From the cell containing the given text, extract its center point as [X, Y] coordinate. 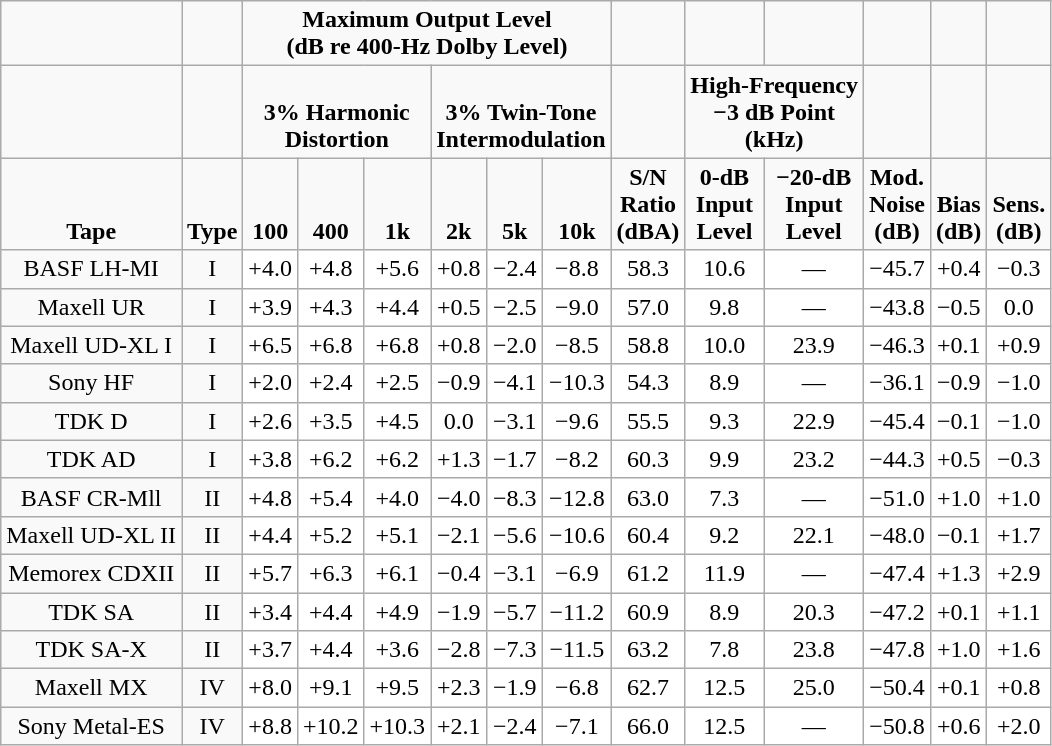
+0.9 [1019, 345]
−47.4 [896, 573]
+5.4 [330, 497]
3% Twin-Tone Intermodulation [521, 112]
60.9 [648, 611]
61.2 [648, 573]
+8.8 [270, 726]
10.6 [724, 269]
+4.5 [398, 421]
−1.7 [515, 459]
High-Frequency −3 dB Point (kHz) [774, 112]
−20-dBInputLevel [814, 204]
9.9 [724, 459]
1k [398, 204]
10k [577, 204]
−44.3 [896, 459]
−4.0 [459, 497]
2k [459, 204]
+5.6 [398, 269]
−46.3 [896, 345]
63.2 [648, 650]
−11.5 [577, 650]
−8.8 [577, 269]
9.8 [724, 307]
+2.3 [459, 688]
TDK SA [92, 611]
+3.7 [270, 650]
+3.6 [398, 650]
9.2 [724, 535]
TDK D [92, 421]
−7.3 [515, 650]
−8.5 [577, 345]
−6.9 [577, 573]
+2.9 [1019, 573]
+0.6 [958, 726]
Maximum Output Level(dB re 400-Hz Dolby Level) [427, 34]
100 [270, 204]
57.0 [648, 307]
+10.2 [330, 726]
+1.7 [1019, 535]
Memorex CDXII [92, 573]
−12.8 [577, 497]
+5.1 [398, 535]
+2.1 [459, 726]
58.8 [648, 345]
+5.2 [330, 535]
+4.9 [398, 611]
−10.3 [577, 383]
Maxell UR [92, 307]
+9.5 [398, 688]
400 [330, 204]
−5.7 [515, 611]
+9.1 [330, 688]
9.3 [724, 421]
+2.5 [398, 383]
+2.6 [270, 421]
−0.4 [459, 573]
−7.1 [577, 726]
55.5 [648, 421]
−9.6 [577, 421]
S/NRatio(dBA) [648, 204]
Bias(dB) [958, 204]
−50.4 [896, 688]
23.9 [814, 345]
58.3 [648, 269]
−2.8 [459, 650]
Maxell UD-XL II [92, 535]
−50.8 [896, 726]
0-dBInputLevel [724, 204]
11.9 [724, 573]
−0.5 [958, 307]
+0.4 [958, 269]
Type [212, 204]
−9.0 [577, 307]
+8.0 [270, 688]
BASF CR-Mll [92, 497]
−8.2 [577, 459]
60.4 [648, 535]
Sony HF [92, 383]
Sony Metal-ES [92, 726]
66.0 [648, 726]
+6.1 [398, 573]
+5.7 [270, 573]
+1.1 [1019, 611]
+4.3 [330, 307]
−5.6 [515, 535]
−47.8 [896, 650]
−48.0 [896, 535]
60.3 [648, 459]
BASF LH-MI [92, 269]
+1.6 [1019, 650]
−6.8 [577, 688]
22.9 [814, 421]
+3.8 [270, 459]
Maxell MX [92, 688]
−2.1 [459, 535]
3% Harmonic Distortion [337, 112]
Sens.(dB) [1019, 204]
−45.7 [896, 269]
−47.2 [896, 611]
−2.5 [515, 307]
−2.0 [515, 345]
−51.0 [896, 497]
23.8 [814, 650]
62.7 [648, 688]
Tape [92, 204]
7.3 [724, 497]
22.1 [814, 535]
10.0 [724, 345]
25.0 [814, 688]
+3.5 [330, 421]
Maxell UD-XL I [92, 345]
+10.3 [398, 726]
+2.4 [330, 383]
Mod.Noise(dB) [896, 204]
7.8 [724, 650]
+6.5 [270, 345]
5k [515, 204]
−11.2 [577, 611]
23.2 [814, 459]
−43.8 [896, 307]
−8.3 [515, 497]
−10.6 [577, 535]
+6.3 [330, 573]
+3.4 [270, 611]
−36.1 [896, 383]
−4.1 [515, 383]
63.0 [648, 497]
54.3 [648, 383]
TDK AD [92, 459]
+3.9 [270, 307]
−45.4 [896, 421]
20.3 [814, 611]
TDK SA-X [92, 650]
